Capture the cell that displays the provided text and extract its [X, Y] central coordinate. 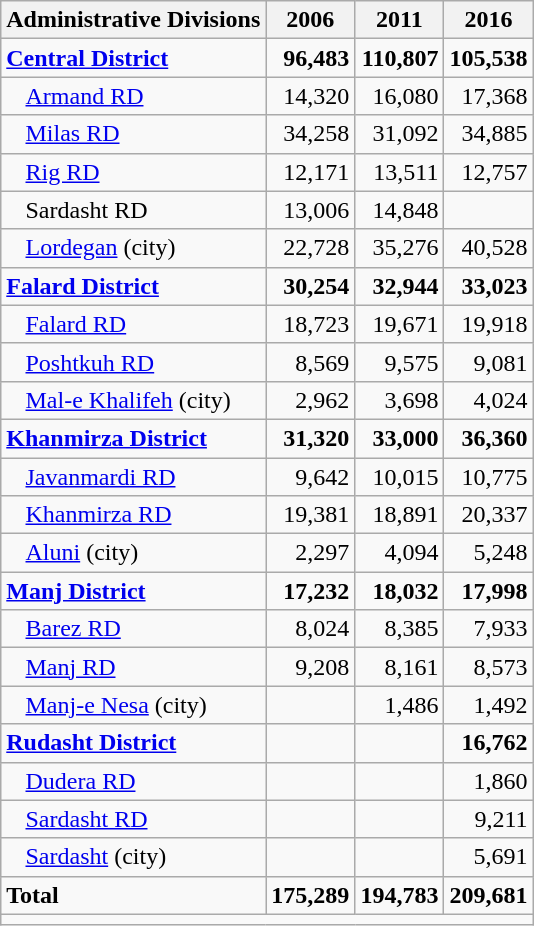
1,492 [488, 705]
16,762 [488, 743]
18,891 [400, 515]
35,276 [400, 248]
20,337 [488, 515]
3,698 [400, 400]
18,723 [310, 324]
9,642 [310, 477]
209,681 [488, 895]
10,015 [400, 477]
22,728 [310, 248]
5,248 [488, 553]
Rudasht District [134, 743]
17,368 [488, 96]
2011 [400, 20]
31,320 [310, 438]
110,807 [400, 58]
Central District [134, 58]
30,254 [310, 286]
Falard District [134, 286]
40,528 [488, 248]
8,024 [310, 629]
1,486 [400, 705]
Armand RD [134, 96]
Lordegan (city) [134, 248]
9,575 [400, 362]
4,094 [400, 553]
Javanmardi RD [134, 477]
12,171 [310, 172]
17,998 [488, 591]
Administrative Divisions [134, 20]
Milas RD [134, 134]
19,671 [400, 324]
2,297 [310, 553]
12,757 [488, 172]
4,024 [488, 400]
16,080 [400, 96]
13,511 [400, 172]
14,848 [400, 210]
19,918 [488, 324]
9,081 [488, 362]
Aluni (city) [134, 553]
36,360 [488, 438]
32,944 [400, 286]
175,289 [310, 895]
96,483 [310, 58]
8,573 [488, 667]
31,092 [400, 134]
Khanmirza District [134, 438]
10,775 [488, 477]
2006 [310, 20]
17,232 [310, 591]
5,691 [488, 857]
8,161 [400, 667]
8,569 [310, 362]
18,032 [400, 591]
8,385 [400, 629]
Barez RD [134, 629]
194,783 [400, 895]
Khanmirza RD [134, 515]
Mal-e Khalifeh (city) [134, 400]
34,258 [310, 134]
33,023 [488, 286]
Falard RD [134, 324]
Dudera RD [134, 781]
2016 [488, 20]
19,381 [310, 515]
7,933 [488, 629]
Manj RD [134, 667]
Manj District [134, 591]
Poshtkuh RD [134, 362]
Manj-e Nesa (city) [134, 705]
Rig RD [134, 172]
2,962 [310, 400]
14,320 [310, 96]
13,006 [310, 210]
9,208 [310, 667]
Sardasht (city) [134, 857]
9,211 [488, 819]
1,860 [488, 781]
34,885 [488, 134]
Total [134, 895]
105,538 [488, 58]
33,000 [400, 438]
